Scan for the cell matching the given text and deliver its (x, y) coordinate at center. 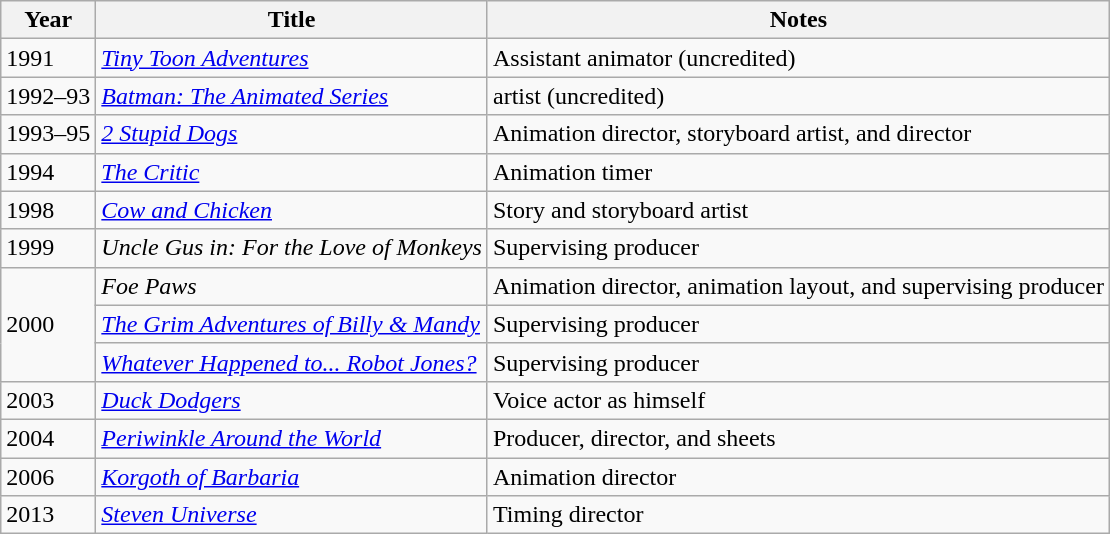
Producer, director, and sheets (798, 438)
2004 (48, 438)
1991 (48, 58)
Foe Paws (292, 286)
2 Stupid Dogs (292, 134)
Voice actor as himself (798, 400)
Duck Dodgers (292, 400)
Animation timer (798, 172)
1993–95 (48, 134)
Periwinkle Around the World (292, 438)
1998 (48, 210)
Timing director (798, 515)
Tiny Toon Adventures (292, 58)
Notes (798, 20)
The Grim Adventures of Billy & Mandy (292, 324)
Animation director, animation layout, and supervising producer (798, 286)
2013 (48, 515)
Story and storyboard artist (798, 210)
Assistant animator (uncredited) (798, 58)
Year (48, 20)
Korgoth of Barbaria (292, 477)
Cow and Chicken (292, 210)
Steven Universe (292, 515)
Title (292, 20)
The Critic (292, 172)
2003 (48, 400)
Batman: The Animated Series (292, 96)
2000 (48, 324)
artist (uncredited) (798, 96)
Whatever Happened to... Robot Jones? (292, 362)
2006 (48, 477)
Uncle Gus in: For the Love of Monkeys (292, 248)
Animation director, storyboard artist, and director (798, 134)
1994 (48, 172)
1992–93 (48, 96)
Animation director (798, 477)
1999 (48, 248)
